Locate the cell with the specified text and output its (X, Y) center coordinate. 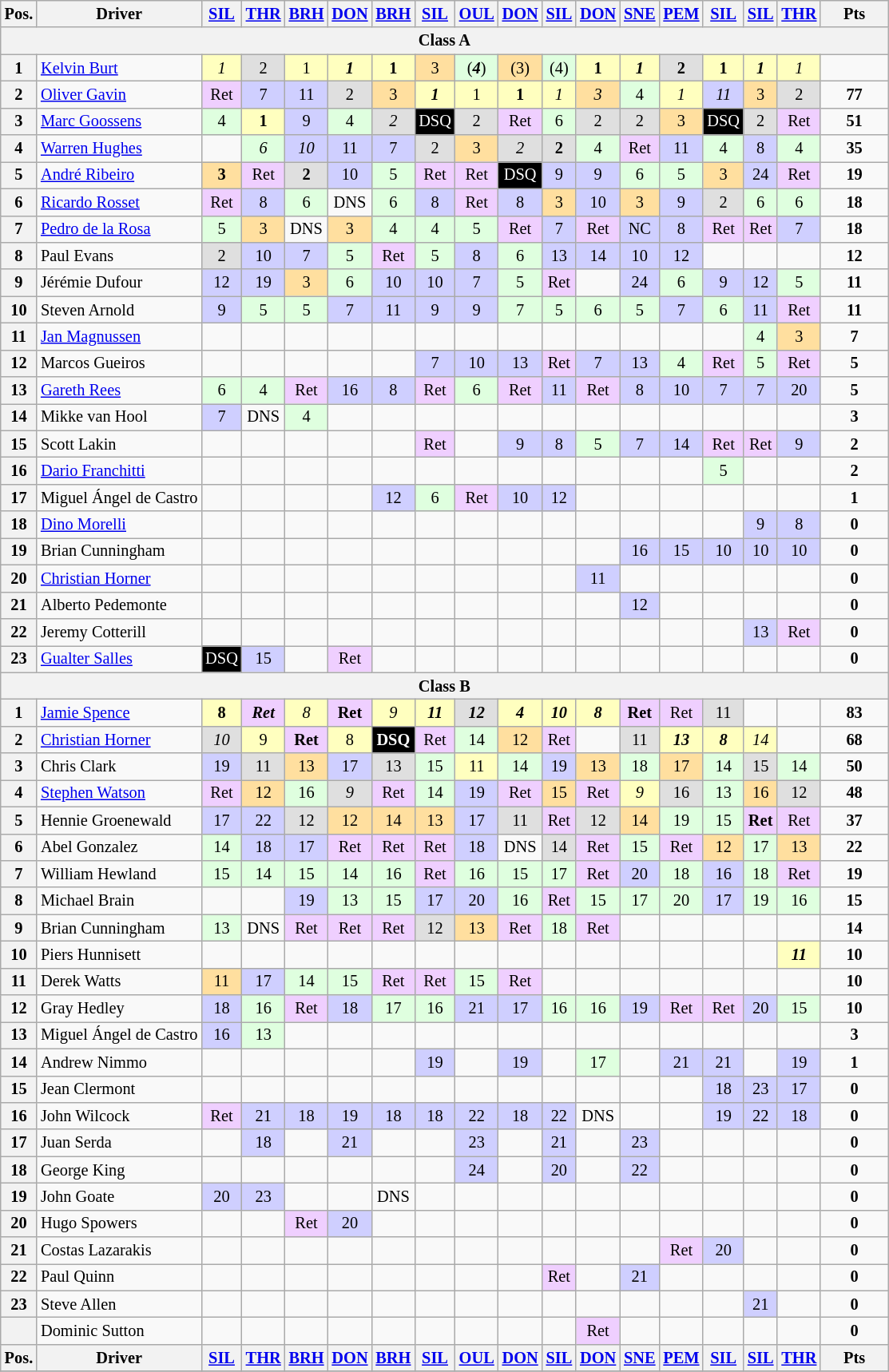
Gareth Rees (119, 391)
Marc Goossens (119, 121)
Warren Hughes (119, 149)
50 (855, 767)
Steven Arnold (119, 310)
Hennie Groenewald (119, 820)
Stephen Watson (119, 793)
68 (855, 740)
Gray Hedley (119, 1009)
Derek Watts (119, 981)
Dino Morelli (119, 525)
Costas Lazarakis (119, 1251)
Piers Hunnisett (119, 954)
51 (855, 121)
Michael Brain (119, 901)
Dario Franchitti (119, 470)
NC (639, 229)
Ricardo Rosset (119, 202)
Scott Lakin (119, 444)
William Hewland (119, 874)
Pedro de la Rosa (119, 229)
Abel Gonzalez (119, 847)
André Ribeiro (119, 175)
Juan Serda (119, 1143)
Jeremy Cotterill (119, 632)
83 (855, 712)
(3) (521, 68)
Paul Evans (119, 256)
48 (855, 793)
Jean Clermont (119, 1089)
Jamie Spence (119, 712)
37 (855, 820)
John Wilcock (119, 1116)
Jérémie Dufour (119, 283)
77 (855, 94)
35 (855, 149)
Jan Magnussen (119, 336)
Mikke van Hool (119, 417)
Paul Quinn (119, 1277)
George King (119, 1170)
Chris Clark (119, 767)
Alberto Pedemonte (119, 605)
Hugo Spowers (119, 1223)
Class A (444, 41)
Kelvin Burt (119, 68)
Steve Allen (119, 1304)
Oliver Gavin (119, 94)
Class B (444, 686)
John Goate (119, 1196)
Dominic Sutton (119, 1331)
Marcos Gueiros (119, 363)
Gualter Salles (119, 659)
Andrew Nimmo (119, 1062)
